Output the (x, y) coordinate of the center of the cell containing the given text.  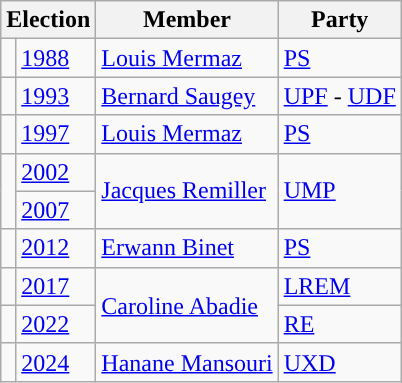
UPF - UDF (340, 96)
Erwann Binet (187, 248)
2002 (56, 172)
2012 (56, 248)
2007 (56, 210)
1988 (56, 58)
1993 (56, 96)
2017 (56, 286)
Member (187, 20)
Hanane Mansouri (187, 362)
1997 (56, 134)
RE (340, 324)
2022 (56, 324)
UXD (340, 362)
Party (340, 20)
Jacques Remiller (187, 191)
2024 (56, 362)
Bernard Saugey (187, 96)
Caroline Abadie (187, 305)
Election (48, 20)
UMP (340, 191)
LREM (340, 286)
